Provide the (x, y) coordinate of the cell's center where the given text is located.  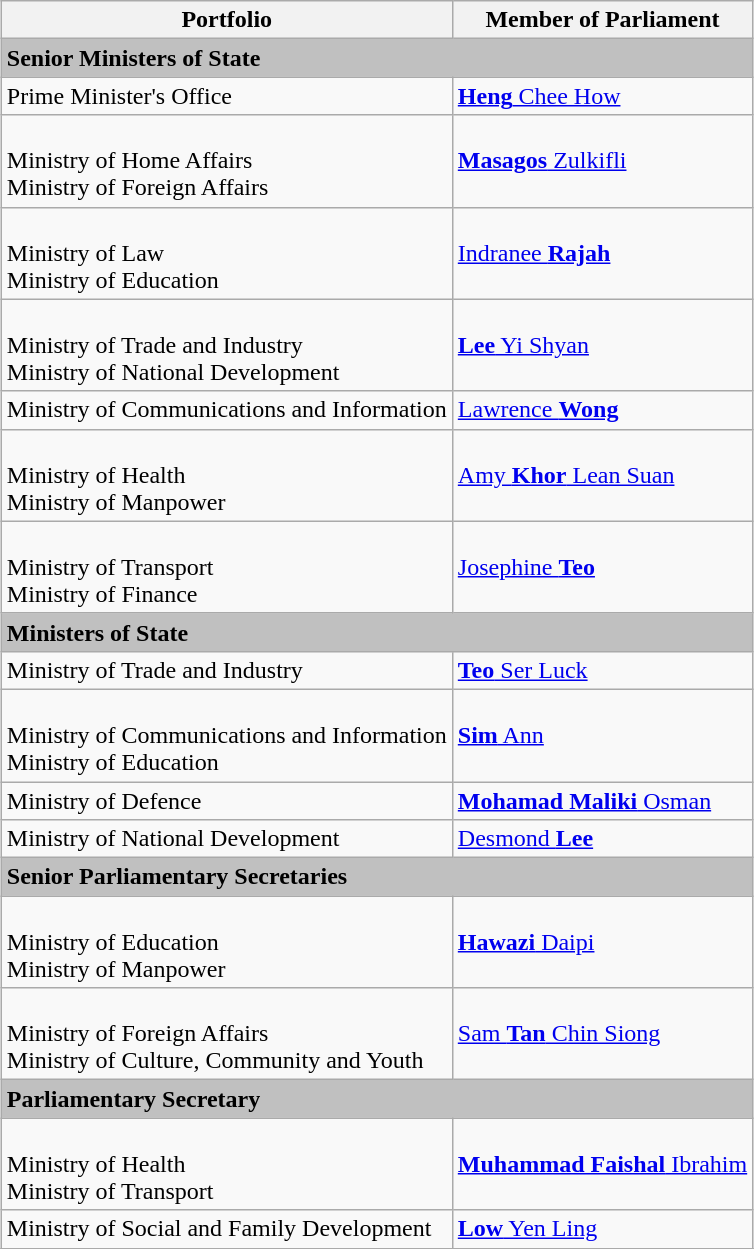
Ministry of Trade and Industry (226, 670)
Ministry of Law Ministry of Education (226, 253)
Ministry of Health Ministry of Manpower (226, 475)
Desmond Lee (602, 839)
Teo Ser Luck (602, 670)
Ministry of Transport Ministry of Finance (226, 567)
Ministry of National Development (226, 839)
Indranee Rajah (602, 253)
Ministers of State (376, 632)
Ministry of Health Ministry of Transport (226, 1164)
Parliamentary Secretary (376, 1099)
Ministry of Defence (226, 801)
Ministry of Trade and Industry Ministry of National Development (226, 345)
Senior Ministers of State (376, 58)
Mohamad Maliki Osman (602, 801)
Prime Minister's Office (226, 96)
Ministry of Communications and Information (226, 410)
Ministry of Home Affairs Ministry of Foreign Affairs (226, 161)
Sam Tan Chin Siong (602, 1034)
Heng Chee How (602, 96)
Low Yen Ling (602, 1229)
Lee Yi Shyan (602, 345)
Lawrence Wong (602, 410)
Muhammad Faishal Ibrahim (602, 1164)
Ministry of Social and Family Development (226, 1229)
Ministry of Foreign Affairs Ministry of Culture, Community and Youth (226, 1034)
Member of Parliament (602, 20)
Amy Khor Lean Suan (602, 475)
Ministry of Communications and Information Ministry of Education (226, 735)
Senior Parliamentary Secretaries (376, 877)
Sim Ann (602, 735)
Ministry of Education Ministry of Manpower (226, 942)
Portfolio (226, 20)
Hawazi Daipi (602, 942)
Masagos Zulkifli (602, 161)
Josephine Teo (602, 567)
